Scan for the cell matching the given text and deliver its (x, y) coordinate at center. 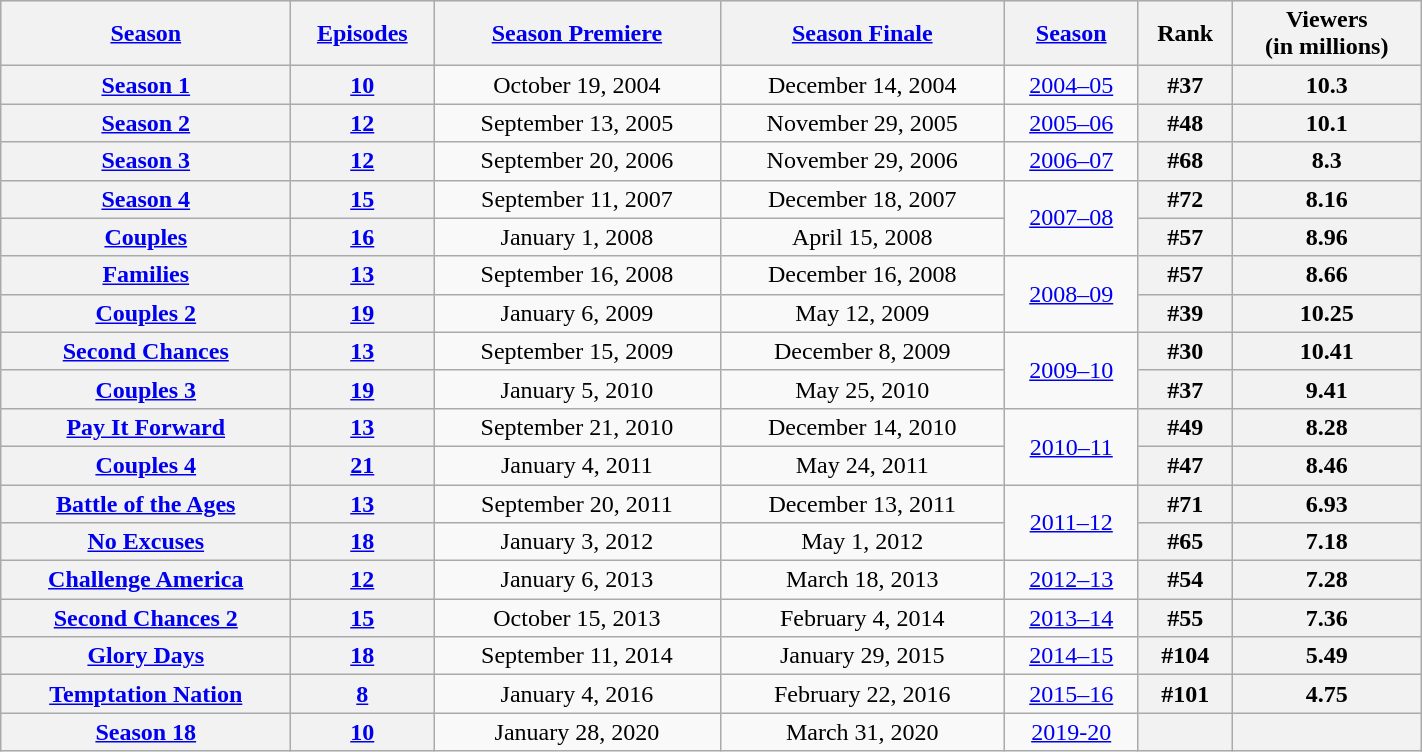
November 29, 2005 (862, 123)
2019-20 (1071, 732)
10.25 (1326, 313)
10.41 (1326, 351)
May 12, 2009 (862, 313)
#71 (1185, 503)
#65 (1185, 542)
December 16, 2008 (862, 275)
Rank (1185, 34)
May 24, 2011 (862, 465)
Season Premiere (577, 34)
January 3, 2012 (577, 542)
2012–13 (1071, 580)
January 29, 2015 (862, 656)
September 11, 2014 (577, 656)
2015–16 (1071, 694)
8 (362, 694)
May 25, 2010 (862, 389)
#104 (1185, 656)
January 1, 2008 (577, 237)
Season Finale (862, 34)
8.66 (1326, 275)
2005–06 (1071, 123)
April 15, 2008 (862, 237)
Season 1 (146, 85)
December 18, 2007 (862, 199)
7.36 (1326, 618)
Couples 2 (146, 313)
March 18, 2013 (862, 580)
Couples 3 (146, 389)
September 20, 2011 (577, 503)
Temptation Nation (146, 694)
Second Chances (146, 351)
Viewers(in millions) (1326, 34)
#48 (1185, 123)
9.41 (1326, 389)
October 15, 2013 (577, 618)
4.75 (1326, 694)
7.18 (1326, 542)
December 14, 2004 (862, 85)
Second Chances 2 (146, 618)
January 5, 2010 (577, 389)
Couples (146, 237)
Challenge America (146, 580)
#49 (1185, 427)
Season 3 (146, 161)
Pay It Forward (146, 427)
Season 2 (146, 123)
2010–11 (1071, 446)
#30 (1185, 351)
October 19, 2004 (577, 85)
September 16, 2008 (577, 275)
January 6, 2013 (577, 580)
8.96 (1326, 237)
May 1, 2012 (862, 542)
#39 (1185, 313)
Battle of the Ages (146, 503)
2014–15 (1071, 656)
#101 (1185, 694)
January 4, 2016 (577, 694)
2007–08 (1071, 218)
#47 (1185, 465)
Season 4 (146, 199)
8.46 (1326, 465)
6.93 (1326, 503)
Season 18 (146, 732)
September 21, 2010 (577, 427)
January 28, 2020 (577, 732)
2011–12 (1071, 522)
December 13, 2011 (862, 503)
September 11, 2007 (577, 199)
#55 (1185, 618)
10.1 (1326, 123)
2008–09 (1071, 294)
Glory Days (146, 656)
5.49 (1326, 656)
2009–10 (1071, 370)
Couples 4 (146, 465)
Families (146, 275)
Episodes (362, 34)
No Excuses (146, 542)
September 13, 2005 (577, 123)
8.28 (1326, 427)
March 31, 2020 (862, 732)
December 8, 2009 (862, 351)
#54 (1185, 580)
September 20, 2006 (577, 161)
7.28 (1326, 580)
#68 (1185, 161)
2004–05 (1071, 85)
February 4, 2014 (862, 618)
16 (362, 237)
November 29, 2006 (862, 161)
8.16 (1326, 199)
2006–07 (1071, 161)
January 6, 2009 (577, 313)
2013–14 (1071, 618)
8.3 (1326, 161)
21 (362, 465)
September 15, 2009 (577, 351)
10.3 (1326, 85)
#72 (1185, 199)
February 22, 2016 (862, 694)
January 4, 2011 (577, 465)
December 14, 2010 (862, 427)
